Scan for the cell matching the given text and deliver its [x, y] coordinate at center. 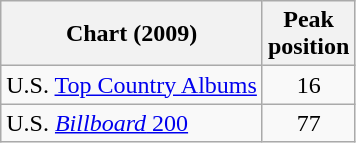
U.S. Billboard 200 [132, 123]
Chart (2009) [132, 34]
77 [308, 123]
16 [308, 85]
Peakposition [308, 34]
U.S. Top Country Albums [132, 85]
